Provide the [X, Y] coordinate of the cell's center where the given text is located.  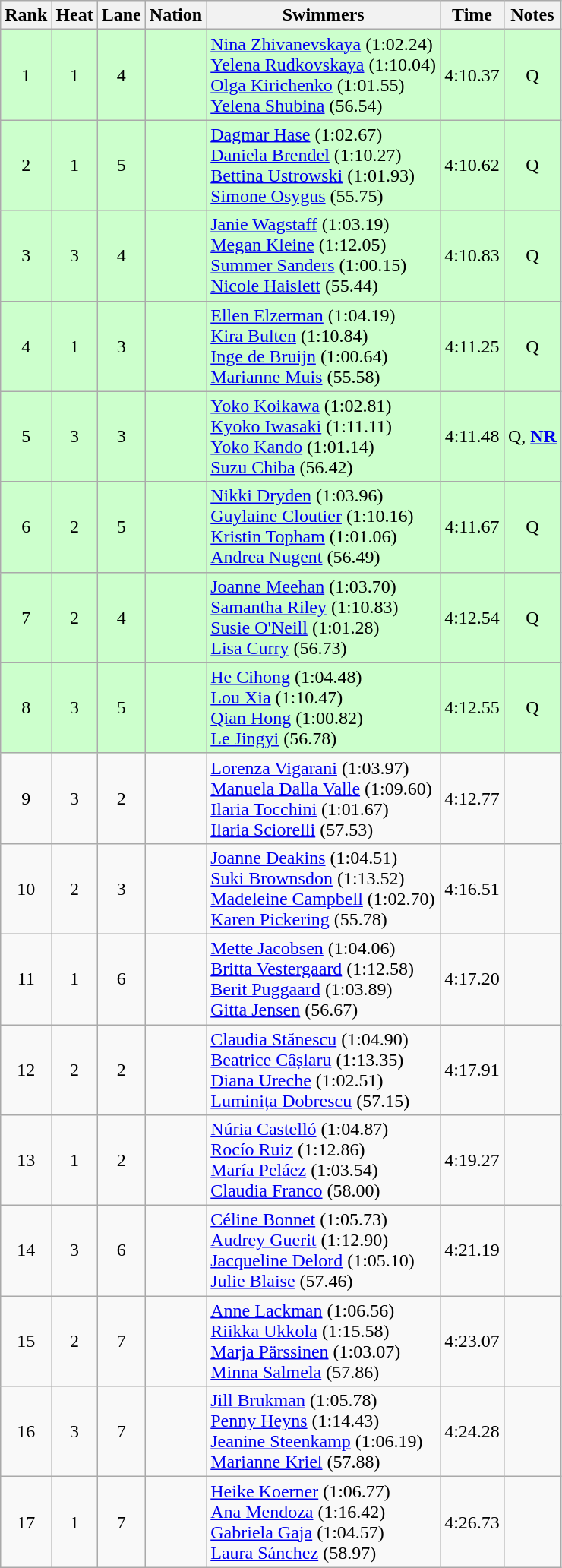
4:11.25 [472, 346]
Yoko Koikawa (1:02.81)Kyoko Iwasaki (1:11.11)Yoko Kando (1:01.14)Suzu Chiba (56.42) [324, 436]
4:10.62 [472, 166]
Janie Wagstaff (1:03.19)Megan Kleine (1:12.05)Summer Sanders (1:00.15)Nicole Haislett (55.44) [324, 255]
4:12.55 [472, 708]
4:17.20 [472, 978]
4:12.54 [472, 617]
4:19.27 [472, 1161]
Heike Koerner (1:06.77)Ana Mendoza (1:16.42)Gabriela Gaja (1:04.57)Laura Sánchez (58.97) [324, 1522]
13 [26, 1161]
Rank [26, 15]
12 [26, 1070]
Joanne Meehan (1:03.70)Samantha Riley (1:10.83)Susie O'Neill (1:01.28)Lisa Curry (56.73) [324, 617]
17 [26, 1522]
Céline Bonnet (1:05.73)Audrey Guerit (1:12.90)Jacqueline Delord (1:05.10)Julie Blaise (57.46) [324, 1250]
Notes [532, 15]
Ellen Elzerman (1:04.19)Kira Bulten (1:10.84)Inge de Bruijn (1:00.64)Marianne Muis (55.58) [324, 346]
16 [26, 1431]
Dagmar Hase (1:02.67)Daniela Brendel (1:10.27)Bettina Ustrowski (1:01.93)Simone Osygus (55.75) [324, 166]
4:23.07 [472, 1342]
Anne Lackman (1:06.56)Riikka Ukkola (1:15.58)Marja Pärssinen (1:03.07)Minna Salmela (57.86) [324, 1342]
4:21.19 [472, 1250]
Mette Jacobsen (1:04.06)Britta Vestergaard (1:12.58)Berit Puggaard (1:03.89)Gitta Jensen (56.67) [324, 978]
4:11.48 [472, 436]
4:24.28 [472, 1431]
4:11.67 [472, 527]
4:10.83 [472, 255]
9 [26, 798]
4:12.77 [472, 798]
4:10.37 [472, 74]
4:26.73 [472, 1522]
4:16.51 [472, 889]
Lorenza Vigarani (1:03.97)Manuela Dalla Valle (1:09.60)Ilaria Tocchini (1:01.67)Ilaria Sciorelli (57.53) [324, 798]
4:17.91 [472, 1070]
Nikki Dryden (1:03.96)Guylaine Cloutier (1:10.16)Kristin Topham (1:01.06)Andrea Nugent (56.49) [324, 527]
10 [26, 889]
Heat [74, 15]
Swimmers [324, 15]
15 [26, 1342]
Nation [175, 15]
He Cihong (1:04.48)Lou Xia (1:10.47)Qian Hong (1:00.82)Le Jingyi (56.78) [324, 708]
Núria Castelló (1:04.87)Rocío Ruiz (1:12.86)María Peláez (1:03.54)Claudia Franco (58.00) [324, 1161]
Jill Brukman (1:05.78)Penny Heyns (1:14.43)Jeanine Steenkamp (1:06.19)Marianne Kriel (57.88) [324, 1431]
14 [26, 1250]
11 [26, 978]
Nina Zhivanevskaya (1:02.24)Yelena Rudkovskaya (1:10.04)Olga Kirichenko (1:01.55)Yelena Shubina (56.54) [324, 74]
Joanne Deakins (1:04.51)Suki Brownsdon (1:13.52)Madeleine Campbell (1:02.70)Karen Pickering (55.78) [324, 889]
Time [472, 15]
Claudia Stănescu (1:04.90)Beatrice Câșlaru (1:13.35)Diana Ureche (1:02.51)Luminița Dobrescu (57.15) [324, 1070]
Q, NR [532, 436]
8 [26, 708]
Lane [122, 15]
